From the cell containing the given text, extract its center point as (x, y) coordinate. 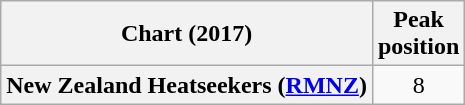
Peakposition (418, 34)
Chart (2017) (187, 34)
New Zealand Heatseekers (RMNZ) (187, 85)
8 (418, 85)
